Pinpoint the cell where the given text exists, returning its (X, Y) midpoint coordinate. 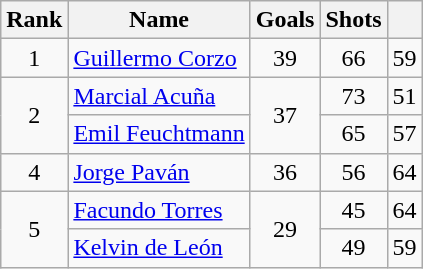
Kelvin de León (159, 248)
Rank (34, 20)
2 (34, 115)
39 (285, 58)
Shots (354, 20)
Marcial Acuña (159, 96)
51 (404, 96)
65 (354, 134)
56 (354, 172)
Name (159, 20)
37 (285, 115)
Jorge Paván (159, 172)
Emil Feuchtmann (159, 134)
4 (34, 172)
1 (34, 58)
Guillermo Corzo (159, 58)
57 (404, 134)
66 (354, 58)
Goals (285, 20)
36 (285, 172)
73 (354, 96)
45 (354, 210)
5 (34, 229)
29 (285, 229)
Facundo Torres (159, 210)
49 (354, 248)
